Output the (x, y) coordinate of the center of the cell containing the given text.  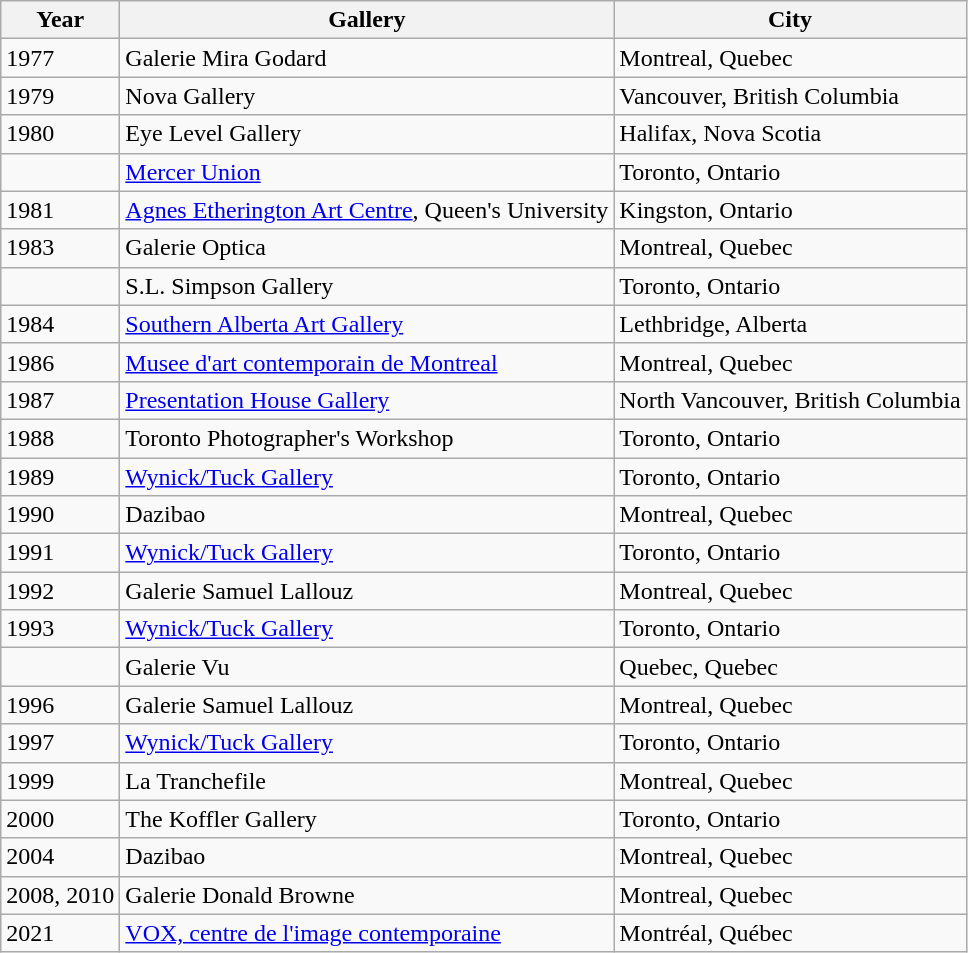
1979 (60, 96)
Eye Level Gallery (367, 134)
La Tranchefile (367, 781)
1992 (60, 591)
1997 (60, 743)
1989 (60, 477)
2008, 2010 (60, 895)
1999 (60, 781)
Montréal, Québec (790, 933)
Quebec, Quebec (790, 667)
City (790, 20)
1977 (60, 58)
North Vancouver, British Columbia (790, 400)
Year (60, 20)
1990 (60, 515)
1987 (60, 400)
Nova Gallery (367, 96)
Gallery (367, 20)
1993 (60, 629)
1996 (60, 705)
Halifax, Nova Scotia (790, 134)
1981 (60, 210)
Vancouver, British Columbia (790, 96)
Kingston, Ontario (790, 210)
Galerie Donald Browne (367, 895)
Galerie Vu (367, 667)
2021 (60, 933)
Agnes Etherington Art Centre, Queen's University (367, 210)
2004 (60, 857)
1991 (60, 553)
1980 (60, 134)
2000 (60, 819)
1986 (60, 362)
Galerie Mira Godard (367, 58)
The Koffler Gallery (367, 819)
VOX, centre de l'image contemporaine (367, 933)
Southern Alberta Art Gallery (367, 324)
Mercer Union (367, 172)
Lethbridge, Alberta (790, 324)
Musee d'art contemporain de Montreal (367, 362)
1988 (60, 438)
1984 (60, 324)
S.L. Simpson Gallery (367, 286)
Toronto Photographer's Workshop (367, 438)
1983 (60, 248)
Presentation House Gallery (367, 400)
Galerie Optica (367, 248)
